Locate the cell with the specified text and output its (x, y) center coordinate. 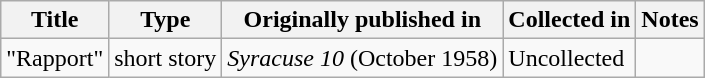
short story (166, 58)
Syracuse 10 (October 1958) (362, 58)
Title (55, 20)
Type (166, 20)
Collected in (570, 20)
Uncollected (570, 58)
Notes (670, 20)
Originally published in (362, 20)
"Rapport" (55, 58)
